Detect which cell encompasses the target text, then output its (X, Y) center coordinate. 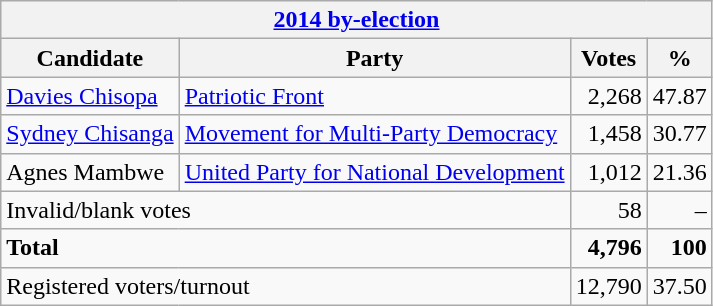
2,268 (608, 96)
– (680, 210)
Davies Chisopa (90, 96)
Movement for Multi-Party Democracy (374, 134)
30.77 (680, 134)
Candidate (90, 58)
Patriotic Front (374, 96)
21.36 (680, 172)
58 (608, 210)
Votes (608, 58)
100 (680, 248)
12,790 (608, 286)
Party (374, 58)
Registered voters/turnout (286, 286)
37.50 (680, 286)
47.87 (680, 96)
Invalid/blank votes (286, 210)
1,012 (608, 172)
Total (286, 248)
1,458 (608, 134)
4,796 (608, 248)
2014 by-election (356, 20)
% (680, 58)
Agnes Mambwe (90, 172)
Sydney Chisanga (90, 134)
United Party for National Development (374, 172)
